Locate the cell with the specified text and output its [x, y] center coordinate. 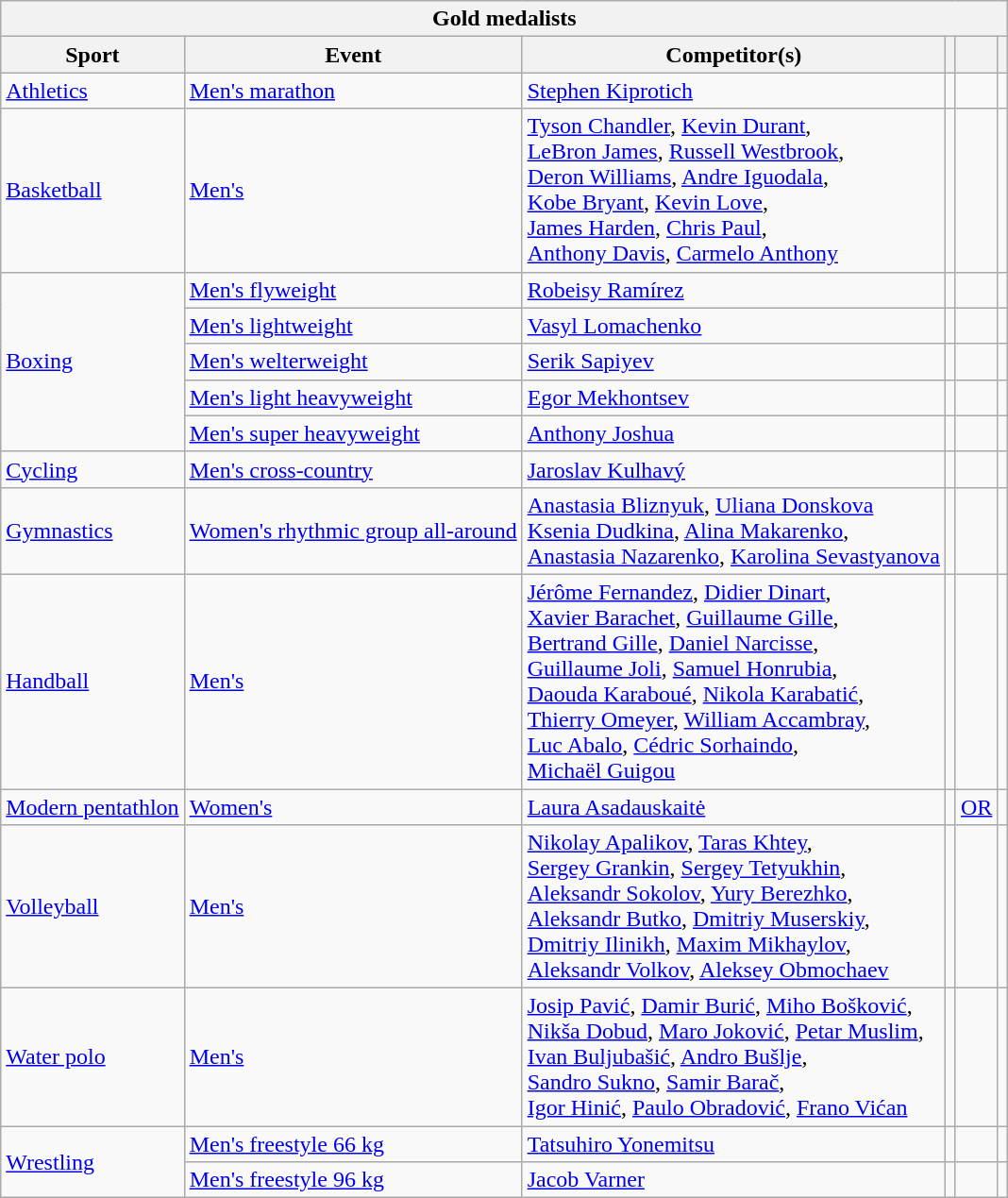
Tatsuhiro Yonemitsu [733, 1144]
Stephen Kiprotich [733, 91]
Men's cross-country [353, 469]
Egor Mekhontsev [733, 397]
Men's welterweight [353, 362]
Athletics [92, 91]
Event [353, 55]
Women's rhythmic group all-around [353, 531]
Wrestling [92, 1162]
Laura Asadauskaitė [733, 807]
Jacob Varner [733, 1180]
Boxing [92, 362]
Men's super heavyweight [353, 433]
Men's flyweight [353, 290]
Cycling [92, 469]
Volleyball [92, 906]
Vasyl Lomachenko [733, 326]
Competitor(s) [733, 55]
Basketball [92, 191]
Jaroslav Kulhavý [733, 469]
Women's [353, 807]
Men's light heavyweight [353, 397]
OR [976, 807]
Gymnastics [92, 531]
Robeisy Ramírez [733, 290]
Sport [92, 55]
Anastasia Bliznyuk, Uliana DonskovaKsenia Dudkina, Alina Makarenko,Anastasia Nazarenko, Karolina Sevastyanova [733, 531]
Anthony Joshua [733, 433]
Men's freestyle 66 kg [353, 1144]
Men's freestyle 96 kg [353, 1180]
Modern pentathlon [92, 807]
Men's marathon [353, 91]
Gold medalists [504, 19]
Men's lightweight [353, 326]
Handball [92, 682]
Water polo [92, 1057]
Serik Sapiyev [733, 362]
